Identify which cell holds the provided text, then report its (X, Y) central coordinate. 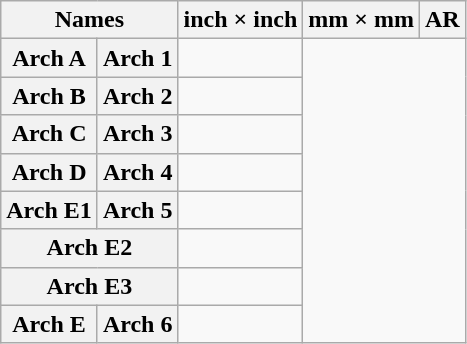
Arch 2 (138, 96)
Arch 1 (138, 58)
Arch E2 (90, 248)
Arch E (50, 324)
Arch E1 (50, 210)
Arch A (50, 58)
Arch 3 (138, 134)
Names (90, 20)
Arch C (50, 134)
Arch 6 (138, 324)
inch × inch (240, 20)
Arch 4 (138, 172)
Arch E3 (90, 286)
AR (443, 20)
Arch B (50, 96)
mm × mm (362, 20)
Arch 5 (138, 210)
Arch D (50, 172)
